Identify which cell holds the provided text, then report its [x, y] central coordinate. 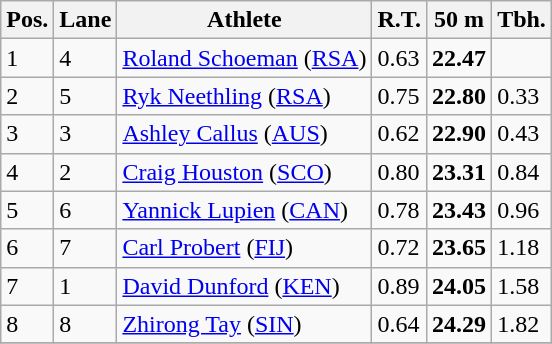
Craig Houston (SCO) [244, 172]
Roland Schoeman (RSA) [244, 58]
24.05 [460, 286]
0.75 [400, 96]
0.72 [400, 248]
0.63 [400, 58]
Athlete [244, 20]
Tbh. [522, 20]
22.90 [460, 134]
23.65 [460, 248]
0.84 [522, 172]
0.62 [400, 134]
Zhirong Tay (SIN) [244, 324]
23.43 [460, 210]
1.18 [522, 248]
22.80 [460, 96]
1.58 [522, 286]
0.43 [522, 134]
Yannick Lupien (CAN) [244, 210]
Pos. [28, 20]
23.31 [460, 172]
0.89 [400, 286]
0.64 [400, 324]
1.82 [522, 324]
Carl Probert (FIJ) [244, 248]
24.29 [460, 324]
Ashley Callus (AUS) [244, 134]
0.80 [400, 172]
Lane [86, 20]
R.T. [400, 20]
David Dunford (KEN) [244, 286]
0.33 [522, 96]
0.96 [522, 210]
0.78 [400, 210]
50 m [460, 20]
Ryk Neethling (RSA) [244, 96]
22.47 [460, 58]
